Locate the cell with the specified text and output its (X, Y) center coordinate. 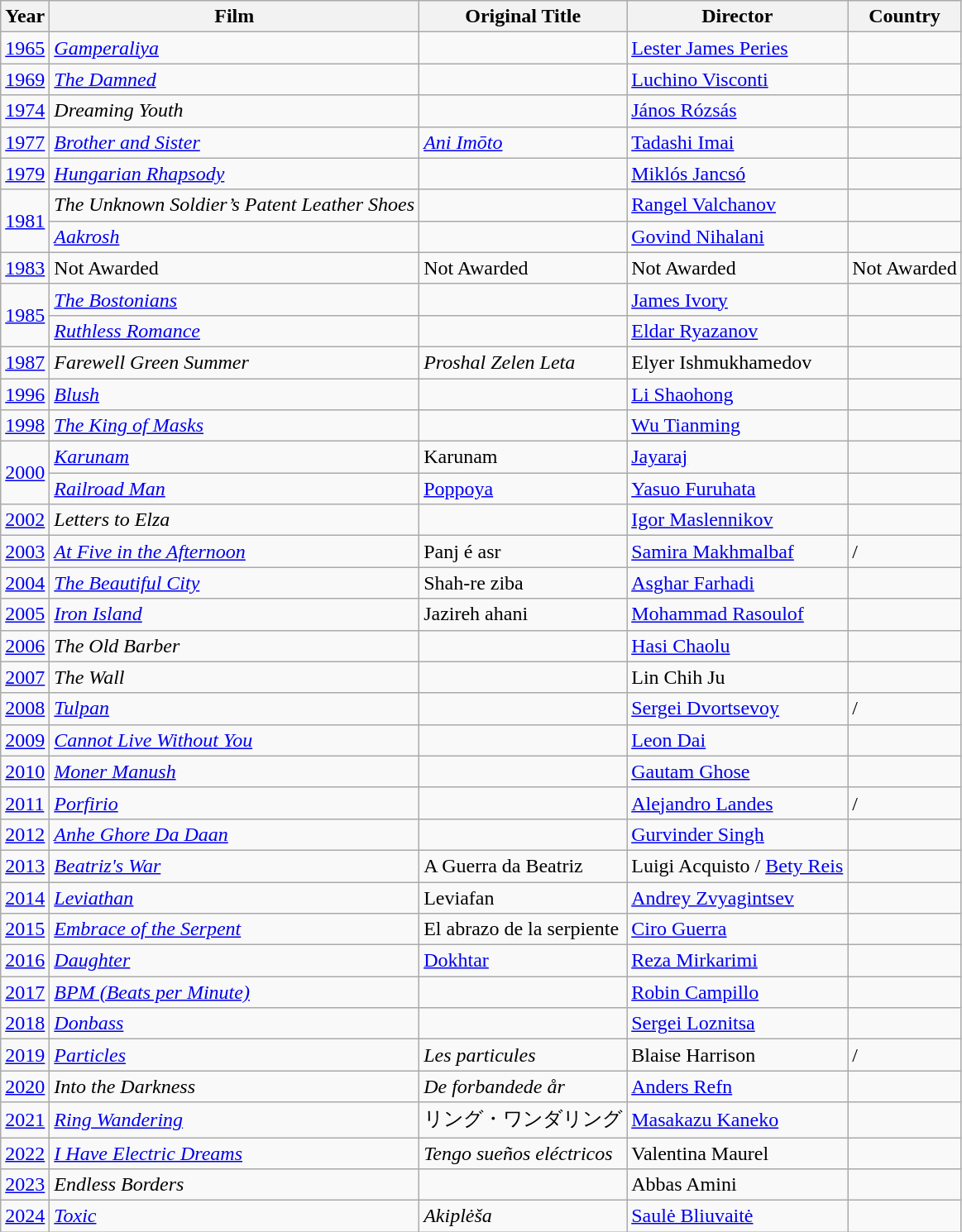
Gurvinder Singh (738, 834)
2020 (25, 1086)
Country (905, 17)
BPM (Beats per Minute) (235, 992)
1996 (25, 394)
Reza Mirkarimi (738, 961)
De forbandede år (523, 1086)
Jazireh ahani (523, 614)
Blush (235, 394)
Rangel Valchanov (738, 205)
Donbass (235, 1024)
The King of Masks (235, 426)
Railroad Man (235, 489)
2007 (25, 677)
2002 (25, 520)
Proshal Zelen Leta (523, 362)
2011 (25, 803)
Cannot Live Without You (235, 740)
Ani Imōto (523, 142)
1983 (25, 268)
The Damned (235, 79)
Akiplėša (523, 1216)
2021 (25, 1120)
Gautam Ghose (738, 771)
Tulpan (235, 709)
Ruthless Romance (235, 331)
Sergei Dvortsevoy (738, 709)
Particles (235, 1055)
Dokhtar (523, 961)
Luigi Acquisto / Bety Reis (738, 866)
2012 (25, 834)
Alejandro Landes (738, 803)
Govind Nihalani (738, 236)
1998 (25, 426)
2005 (25, 614)
2006 (25, 646)
Leviathan (235, 897)
2010 (25, 771)
Leviafan (523, 897)
1981 (25, 221)
Asghar Farhadi (738, 583)
2024 (25, 1216)
2004 (25, 583)
Farewell Green Summer (235, 362)
Poppoya (523, 489)
2023 (25, 1185)
Luchino Visconti (738, 79)
1974 (25, 111)
Wu Tianming (738, 426)
Dreaming Youth (235, 111)
Embrace of the Serpent (235, 929)
2018 (25, 1024)
James Ivory (738, 299)
Anders Refn (738, 1086)
1969 (25, 79)
Eldar Ryazanov (738, 331)
Film (235, 17)
2016 (25, 961)
Anhe Ghore Da Daan (235, 834)
Lester James Peries (738, 48)
Igor Maslennikov (738, 520)
Yasuo Furuhata (738, 489)
The Bostonians (235, 299)
El abrazo de la serpiente (523, 929)
2015 (25, 929)
Sergei Loznitsa (738, 1024)
Jayaraj (738, 457)
Ciro Guerra (738, 929)
Year (25, 17)
2022 (25, 1153)
Gamperaliya (235, 48)
2014 (25, 897)
Li Shaohong (738, 394)
Original Title (523, 17)
Les particules (523, 1055)
2008 (25, 709)
2017 (25, 992)
Elyer Ishmukhamedov (738, 362)
At Five in the Afternoon (235, 552)
Andrey Zvyagintsev (738, 897)
Samira Makhmalbaf (738, 552)
1977 (25, 142)
Valentina Maurel (738, 1153)
János Rózsás (738, 111)
リング・ワンダリング (523, 1120)
Leon Dai (738, 740)
Shah-re ziba (523, 583)
1979 (25, 174)
Letters to Elza (235, 520)
Beatriz's War (235, 866)
2000 (25, 473)
Brother and Sister (235, 142)
Tengo sueños eléctricos (523, 1153)
I Have Electric Dreams (235, 1153)
Abbas Amini (738, 1185)
Iron Island (235, 614)
1987 (25, 362)
Lin Chih Ju (738, 677)
The Wall (235, 677)
Moner Manush (235, 771)
2013 (25, 866)
The Unknown Soldier’s Patent Leather Shoes (235, 205)
2003 (25, 552)
Miklós Jancsó (738, 174)
Masakazu Kaneko (738, 1120)
Endless Borders (235, 1185)
Blaise Harrison (738, 1055)
Hasi Chaolu (738, 646)
2019 (25, 1055)
Porfirio (235, 803)
Toxic (235, 1216)
The Beautiful City (235, 583)
Ring Wandering (235, 1120)
Robin Campillo (738, 992)
The Old Barber (235, 646)
2009 (25, 740)
Tadashi Imai (738, 142)
Panj é asr (523, 552)
Saulė Bliuvaitė (738, 1216)
A Guerra da Beatriz (523, 866)
Hungarian Rhapsody (235, 174)
1965 (25, 48)
Into the Darkness (235, 1086)
1985 (25, 315)
Director (738, 17)
Mohammad Rasoulof (738, 614)
Daughter (235, 961)
Aakrosh (235, 236)
